Return the (x, y) coordinate for the center point of the cell that contains the specified text.  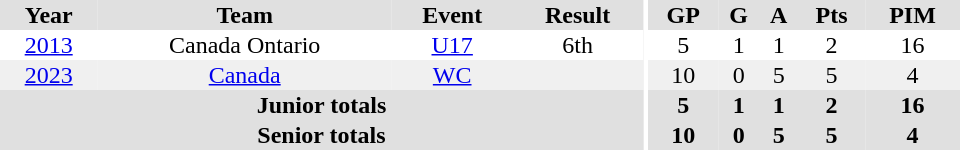
G (738, 15)
Year (48, 15)
Event (452, 15)
Canada (244, 75)
U17 (452, 45)
6th (578, 45)
PIM (912, 15)
Senior totals (322, 135)
Canada Ontario (244, 45)
GP (684, 15)
A (778, 15)
Pts (832, 15)
Team (244, 15)
2013 (48, 45)
Result (578, 15)
WC (452, 75)
2023 (48, 75)
Junior totals (322, 105)
